Identify which cell holds the provided text, then report its (X, Y) central coordinate. 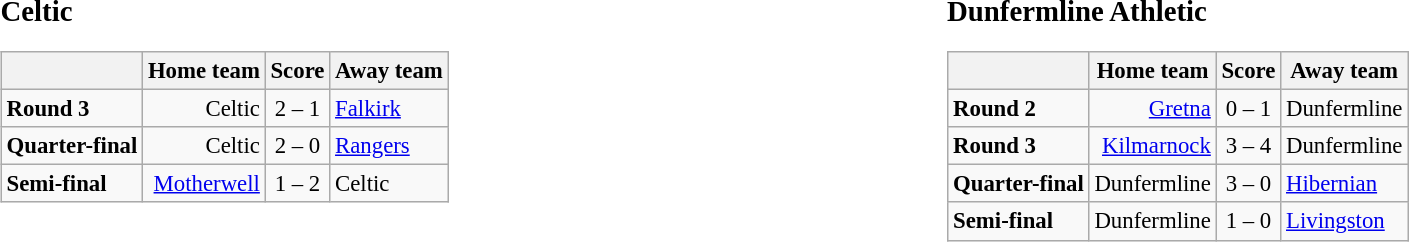
2 – 1 (298, 109)
3 – 0 (1248, 184)
1 – 2 (298, 184)
2 – 0 (298, 146)
Motherwell (204, 184)
Rangers (389, 146)
1 – 0 (1248, 221)
Hibernian (1344, 184)
Kilmarnock (1152, 146)
3 – 4 (1248, 146)
0 – 1 (1248, 109)
Round 2 (1018, 109)
Falkirk (389, 109)
Livingston (1344, 221)
Gretna (1152, 109)
